Detect which cell encompasses the target text, then output its (x, y) center coordinate. 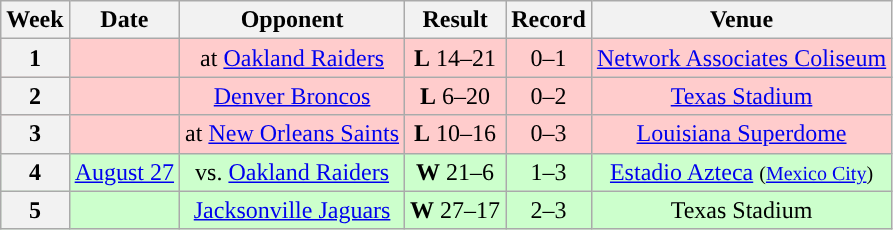
Louisiana Superdome (741, 134)
Result (456, 20)
2 (35, 96)
at Oakland Raiders (292, 58)
Week (35, 20)
5 (35, 210)
Venue (741, 20)
Jacksonville Jaguars (292, 210)
0–1 (549, 58)
August 27 (124, 172)
1–3 (549, 172)
W 27–17 (456, 210)
W 21–6 (456, 172)
L 10–16 (456, 134)
at New Orleans Saints (292, 134)
Network Associates Coliseum (741, 58)
1 (35, 58)
0–2 (549, 96)
Record (549, 20)
Denver Broncos (292, 96)
L 6–20 (456, 96)
Opponent (292, 20)
3 (35, 134)
0–3 (549, 134)
vs. Oakland Raiders (292, 172)
2–3 (549, 210)
Estadio Azteca (Mexico City) (741, 172)
Date (124, 20)
L 14–21 (456, 58)
4 (35, 172)
